Provide the (x, y) coordinate of the cell's center where the given text is located.  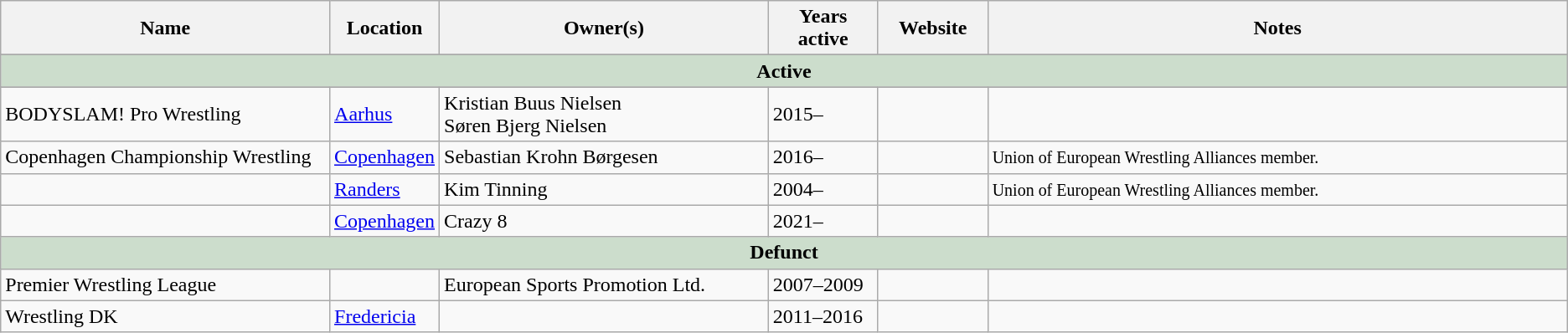
Defunct (784, 253)
2007–2009 (823, 284)
Kim Tinning (605, 189)
Active (784, 71)
Premier Wrestling League (166, 284)
Location (385, 28)
Crazy 8 (605, 221)
Name (166, 28)
2016– (823, 157)
Aarhus (385, 114)
Owner(s) (605, 28)
2011–2016 (823, 316)
Notes (1277, 28)
Sebastian Krohn Børgesen (605, 157)
2021– (823, 221)
BODYSLAM! Pro Wrestling (166, 114)
European Sports Promotion Ltd. (605, 284)
Fredericia (385, 316)
Kristian Buus NielsenSøren Bjerg Nielsen (605, 114)
Copenhagen Championship Wrestling (166, 157)
2015– (823, 114)
Randers (385, 189)
Wrestling DK (166, 316)
Website (933, 28)
2004– (823, 189)
Years active (823, 28)
